Pinpoint the cell where the given text exists, returning its (x, y) midpoint coordinate. 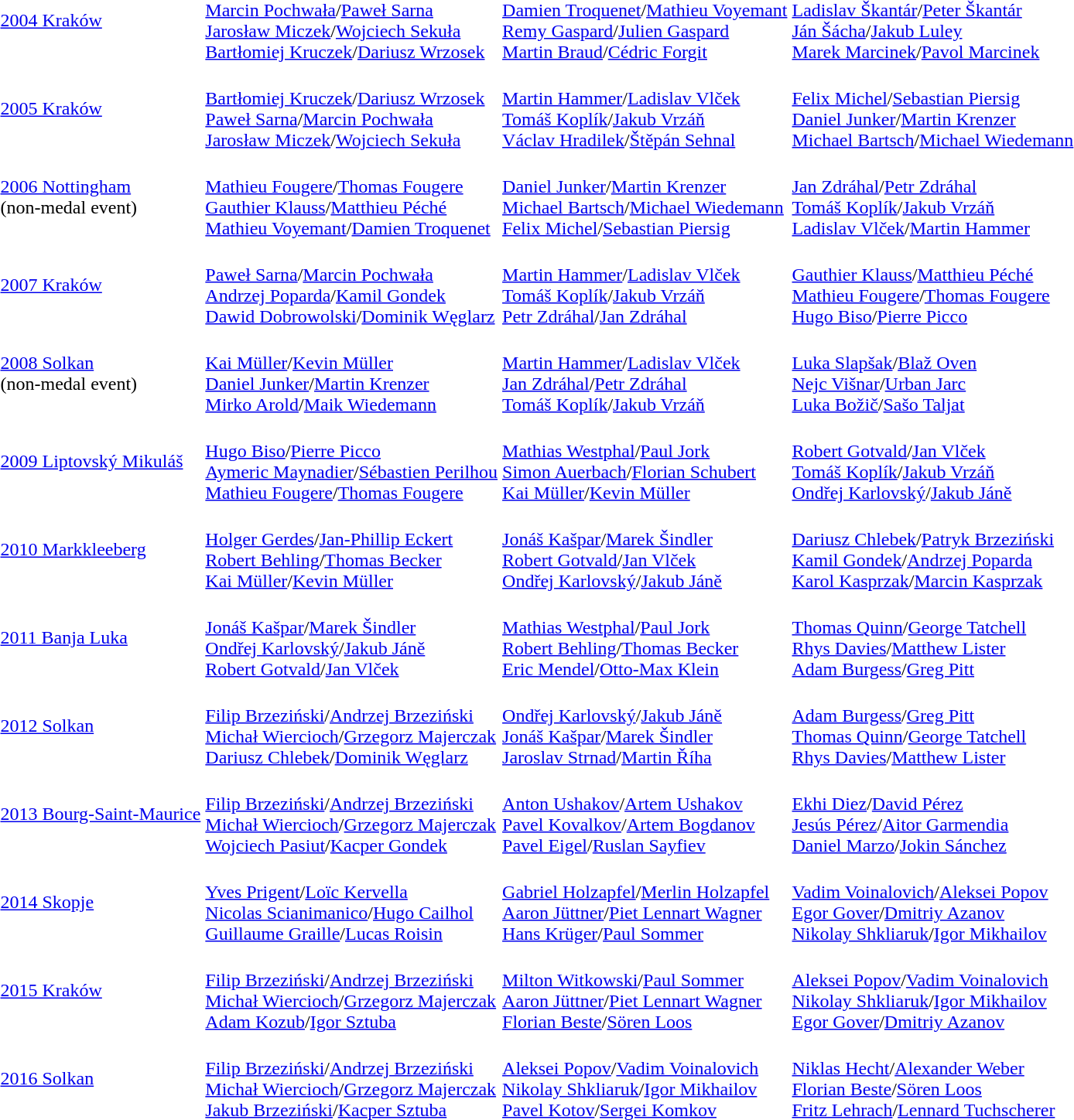
Gabriel Holzapfel/Merlin HolzapfelAaron Jüttner/Piet Lennart WagnerHans Krüger/Paul Sommer (645, 902)
Mathias Westphal/Paul JorkSimon Auerbach/Florian SchubertKai Müller/Kevin Müller (645, 461)
Daniel Junker/Martin KrenzerMichael Bartsch/Michael WiedemannFelix Michel/Sebastian Piersig (645, 196)
Martin Hammer/Ladislav VlčekTomáš Koplík/Jakub VrzáňVáclav Hradilek/Štěpán Sehnal (645, 108)
Anton Ushakov/Artem UshakovPavel Kovalkov/Artem BogdanovPavel Eigel/Ruslan Sayfiev (645, 814)
Holger Gerdes/Jan-Phillip EckertRobert Behling/Thomas BeckerKai Müller/Kevin Müller (351, 549)
Filip Brzeziński/Andrzej BrzezińskiMichał Wiercioch/Grzegorz MajerczakWojciech Pasiut/Kacper Gondek (351, 814)
Jonáš Kašpar/Marek ŠindlerOndřej Karlovský/Jakub JáněRobert Gotvald/Jan Vlček (351, 637)
Paweł Sarna/Marcin PochwałaAndrzej Poparda/Kamil GondekDawid Dobrowolski/Dominik Węglarz (351, 285)
Hugo Biso/Pierre PiccoAymeric Maynadier/Sébastien PerilhouMathieu Fougere/Thomas Fougere (351, 461)
Milton Witkowski/Paul SommerAaron Jüttner/Piet Lennart WagnerFlorian Beste/Sören Loos (645, 990)
Mathieu Fougere/Thomas FougereGauthier Klauss/Matthieu PéchéMathieu Voyemant/Damien Troquenet (351, 196)
Filip Brzeziński/Andrzej BrzezińskiMichał Wiercioch/Grzegorz MajerczakDariusz Chlebek/Dominik Węglarz (351, 726)
Ondřej Karlovský/Jakub JáněJonáš Kašpar/Marek ŠindlerJaroslav Strnad/Martin Říha (645, 726)
Jonáš Kašpar/Marek ŠindlerRobert Gotvald/Jan VlčekOndřej Karlovský/Jakub Jáně (645, 549)
Kai Müller/Kevin MüllerDaniel Junker/Martin KrenzerMirko Arold/Maik Wiedemann (351, 373)
Martin Hammer/Ladislav VlčekTomáš Koplík/Jakub VrzáňPetr Zdráhal/Jan Zdráhal (645, 285)
Martin Hammer/Ladislav VlčekJan Zdráhal/Petr ZdráhalTomáš Koplík/Jakub Vrzáň (645, 373)
Yves Prigent/Loïc KervellaNicolas Scianimanico/Hugo CailholGuillaume Graille/Lucas Roisin (351, 902)
Bartłomiej Kruczek/Dariusz WrzosekPaweł Sarna/Marcin PochwałaJarosław Miczek/Wojciech Sekuła (351, 108)
Filip Brzeziński/Andrzej BrzezińskiMichał Wiercioch/Grzegorz MajerczakAdam Kozub/Igor Sztuba (351, 990)
Mathias Westphal/Paul JorkRobert Behling/Thomas BeckerEric Mendel/Otto-Max Klein (645, 637)
